Locate the cell with the specified text and output its [X, Y] center coordinate. 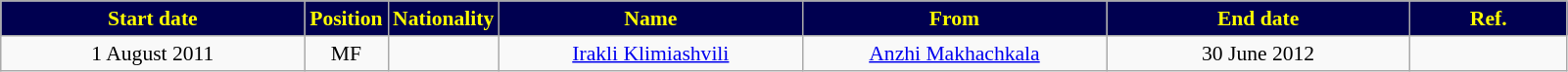
Position [347, 18]
30 June 2012 [1259, 54]
Nationality [443, 18]
From [954, 18]
Name [650, 18]
Ref. [1489, 18]
MF [347, 54]
Anzhi Makhachkala [954, 54]
Irakli Klimiashvili [650, 54]
1 August 2011 [153, 54]
End date [1259, 18]
Start date [153, 18]
